Search for the cell housing the specified text and yield its [x, y] center coordinate. 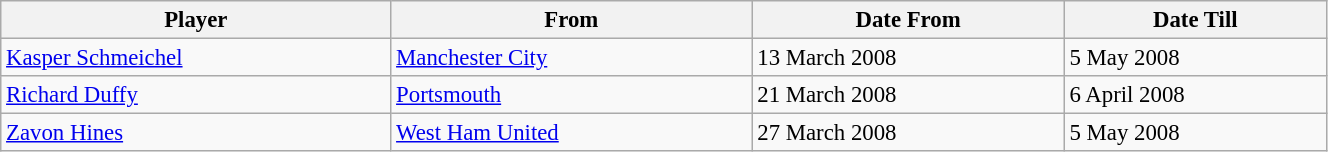
Zavon Hines [196, 133]
27 March 2008 [908, 133]
From [572, 20]
Date From [908, 20]
21 March 2008 [908, 95]
Kasper Schmeichel [196, 58]
Player [196, 20]
13 March 2008 [908, 58]
West Ham United [572, 133]
Richard Duffy [196, 95]
Portsmouth [572, 95]
Date Till [1195, 20]
6 April 2008 [1195, 95]
Manchester City [572, 58]
